Locate the cell with the specified text and output its [X, Y] center coordinate. 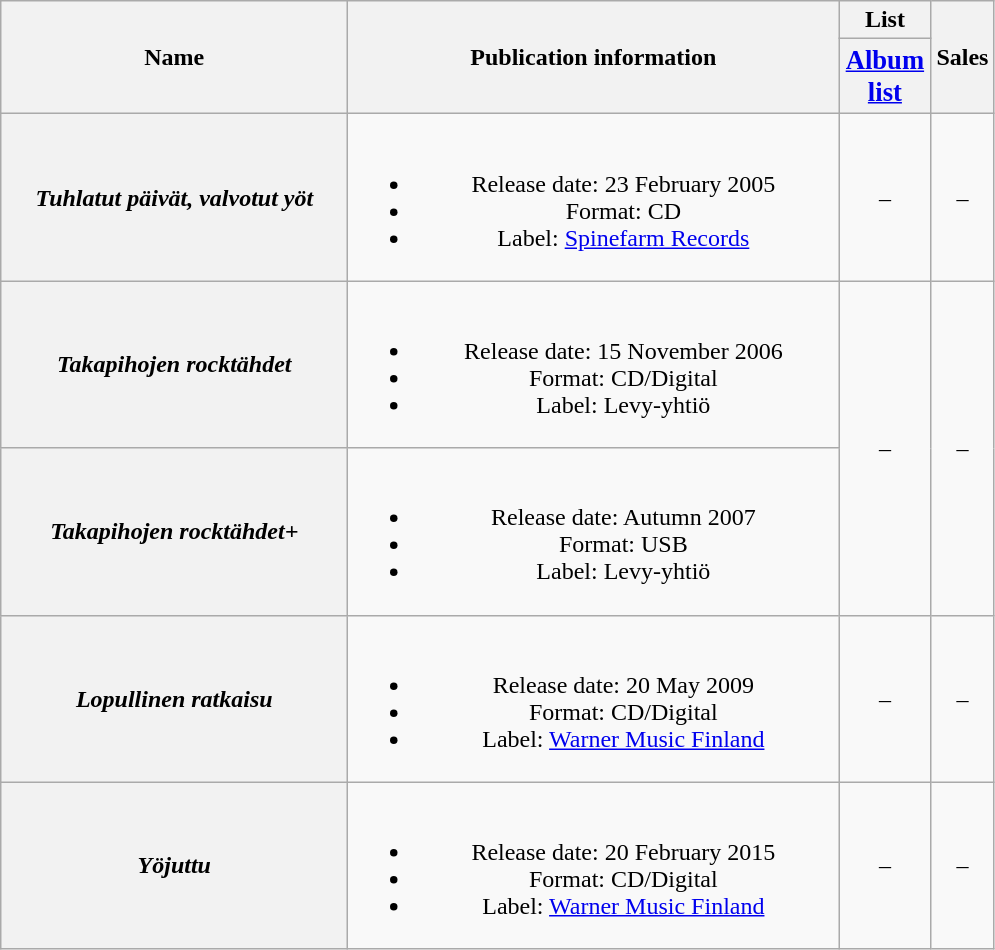
Tuhlatut päivät, valvotut yöt [174, 198]
Takapihojen rocktähdet [174, 364]
Album list [885, 76]
Yöjuttu [174, 866]
Release date: 20 February 2015Format: CD/DigitalLabel: Warner Music Finland [594, 866]
Release date: 20 May 2009Format: CD/DigitalLabel: Warner Music Finland [594, 698]
Takapihojen rocktähdet+ [174, 532]
Publication information [594, 58]
Release date: Autumn 2007Format: USBLabel: Levy-yhtiö [594, 532]
List [885, 20]
Name [174, 58]
Lopullinen ratkaisu [174, 698]
Release date: 23 February 2005Format: CDLabel: Spinefarm Records [594, 198]
Sales [962, 58]
Release date: 15 November 2006Format: CD/DigitalLabel: Levy-yhtiö [594, 364]
